From the cell containing the given text, extract its center point as [x, y] coordinate. 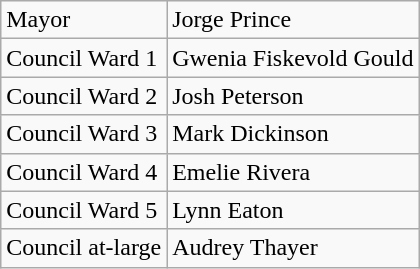
Mayor [84, 20]
Council Ward 5 [84, 210]
Mark Dickinson [293, 134]
Audrey Thayer [293, 248]
Emelie Rivera [293, 172]
Gwenia Fiskevold Gould [293, 58]
Jorge Prince [293, 20]
Council Ward 4 [84, 172]
Josh Peterson [293, 96]
Council Ward 3 [84, 134]
Council at-large [84, 248]
Lynn Eaton [293, 210]
Council Ward 2 [84, 96]
Council Ward 1 [84, 58]
